From the cell containing the given text, extract its center point as (x, y) coordinate. 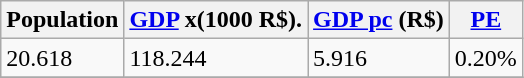
GDP pc (R$) (379, 20)
5.916 (379, 58)
118.244 (216, 58)
GDP x(1000 R$). (216, 20)
0.20% (486, 58)
PE (486, 20)
Population (62, 20)
20.618 (62, 58)
